Extract the [x, y] coordinate from the center of the cell holding the provided text.  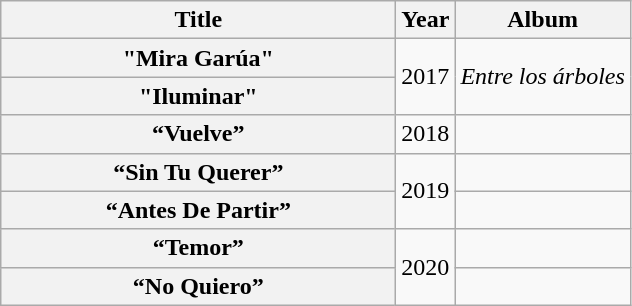
Entre los árboles [543, 77]
Year [426, 20]
“Sin Tu Querer” [198, 172]
2019 [426, 191]
“No Quiero” [198, 286]
2018 [426, 134]
“Antes De Partir” [198, 210]
2020 [426, 267]
"Iluminar" [198, 96]
Album [543, 20]
“Vuelve” [198, 134]
Title [198, 20]
"Mira Garúa" [198, 58]
2017 [426, 77]
“Temor” [198, 248]
